Find where the given text appears and provide that cell's center as [X, Y] coordinate. 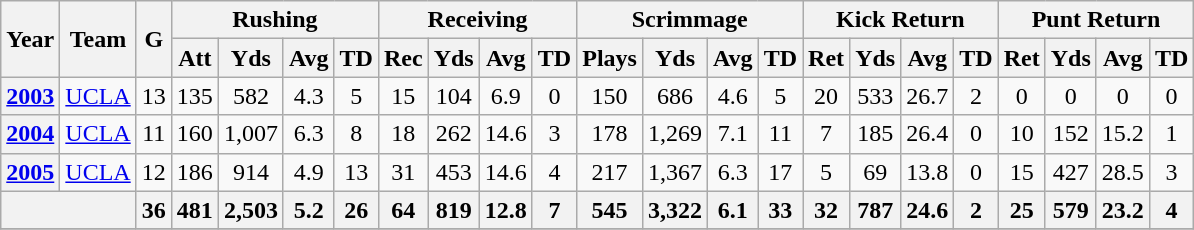
17 [780, 172]
6.1 [734, 210]
178 [610, 134]
64 [403, 210]
2004 [30, 134]
2005 [30, 172]
481 [194, 210]
69 [876, 172]
18 [403, 134]
819 [454, 210]
33 [780, 210]
Year [30, 39]
31 [403, 172]
686 [674, 96]
427 [1070, 172]
579 [1070, 210]
12 [154, 172]
8 [356, 134]
13.8 [928, 172]
1,269 [674, 134]
26 [356, 210]
12.8 [506, 210]
Receiving [477, 20]
262 [454, 134]
25 [1022, 210]
2,503 [250, 210]
582 [250, 96]
104 [454, 96]
20 [826, 96]
3,322 [674, 210]
185 [876, 134]
150 [610, 96]
Plays [610, 58]
1 [1171, 134]
10 [1022, 134]
Rushing [274, 20]
28.5 [1122, 172]
1,367 [674, 172]
186 [194, 172]
135 [194, 96]
Team [98, 39]
6.9 [506, 96]
914 [250, 172]
152 [1070, 134]
2003 [30, 96]
Kick Return [901, 20]
4.9 [308, 172]
217 [610, 172]
5.2 [308, 210]
533 [876, 96]
787 [876, 210]
24.6 [928, 210]
26.4 [928, 134]
15.2 [1122, 134]
Scrimmage [690, 20]
32 [826, 210]
Rec [403, 58]
Att [194, 58]
453 [454, 172]
4.6 [734, 96]
36 [154, 210]
G [154, 39]
545 [610, 210]
160 [194, 134]
23.2 [1122, 210]
1,007 [250, 134]
4.3 [308, 96]
7.1 [734, 134]
Punt Return [1096, 20]
26.7 [928, 96]
